Identify which cell holds the provided text, then report its (x, y) central coordinate. 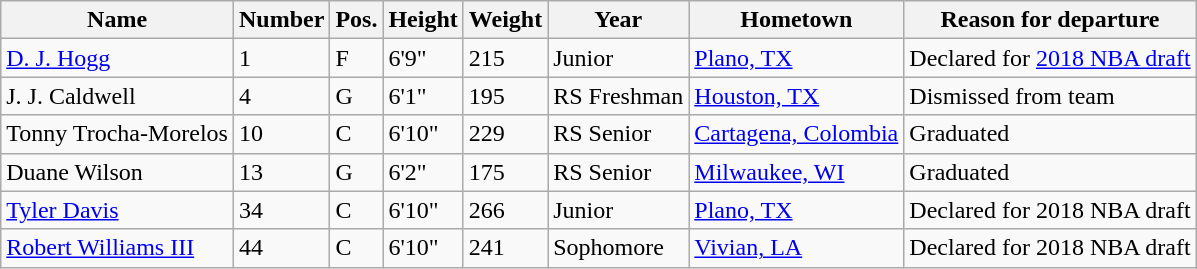
Milwaukee, WI (796, 172)
F (356, 58)
6'2" (423, 172)
6'9" (423, 58)
Year (618, 20)
D. J. Hogg (118, 58)
Hometown (796, 20)
Vivian, LA (796, 248)
10 (281, 134)
175 (505, 172)
Sophomore (618, 248)
Weight (505, 20)
RS Freshman (618, 96)
4 (281, 96)
J. J. Caldwell (118, 96)
13 (281, 172)
Robert Williams III (118, 248)
Height (423, 20)
Tyler Davis (118, 210)
44 (281, 248)
266 (505, 210)
Pos. (356, 20)
215 (505, 58)
34 (281, 210)
Dismissed from team (1050, 96)
Cartagena, Colombia (796, 134)
Number (281, 20)
Tonny Trocha-Morelos (118, 134)
Duane Wilson (118, 172)
229 (505, 134)
1 (281, 58)
Houston, TX (796, 96)
241 (505, 248)
Name (118, 20)
6'1" (423, 96)
Reason for departure (1050, 20)
195 (505, 96)
